Return the [x, y] coordinate for the center point of the cell that contains the specified text.  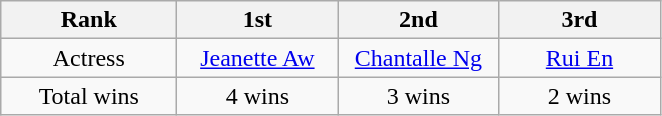
1st [258, 20]
Jeanette Aw [258, 58]
2 wins [580, 96]
2nd [418, 20]
3 wins [418, 96]
4 wins [258, 96]
Chantalle Ng [418, 58]
Rank [89, 20]
3rd [580, 20]
Actress [89, 58]
Total wins [89, 96]
Rui En [580, 58]
